Identify which cell holds the provided text, then report its (x, y) central coordinate. 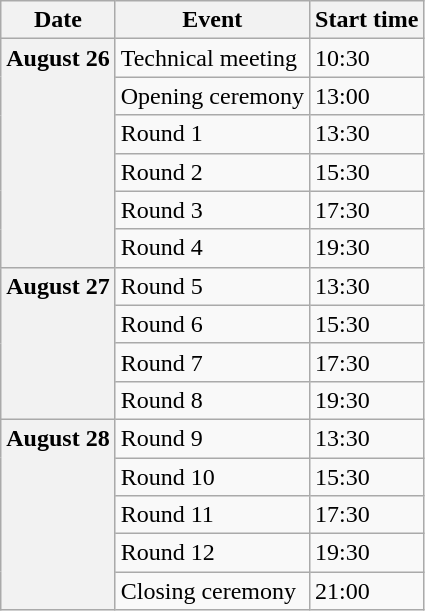
Round 2 (212, 172)
Round 1 (212, 134)
Round 5 (212, 286)
Round 9 (212, 438)
August 28 (58, 514)
Date (58, 20)
Round 10 (212, 477)
August 27 (58, 343)
Round 11 (212, 515)
Event (212, 20)
Round 12 (212, 553)
Round 7 (212, 362)
August 26 (58, 153)
21:00 (367, 591)
Closing ceremony (212, 591)
Opening ceremony (212, 96)
10:30 (367, 58)
Round 4 (212, 248)
Round 3 (212, 210)
13:00 (367, 96)
Technical meeting (212, 58)
Round 6 (212, 324)
Start time (367, 20)
Round 8 (212, 400)
